Capture the cell that displays the provided text and extract its (X, Y) central coordinate. 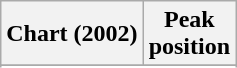
Chart (2002) (72, 34)
Peakposition (189, 34)
